Search for the cell housing the specified text and yield its [X, Y] center coordinate. 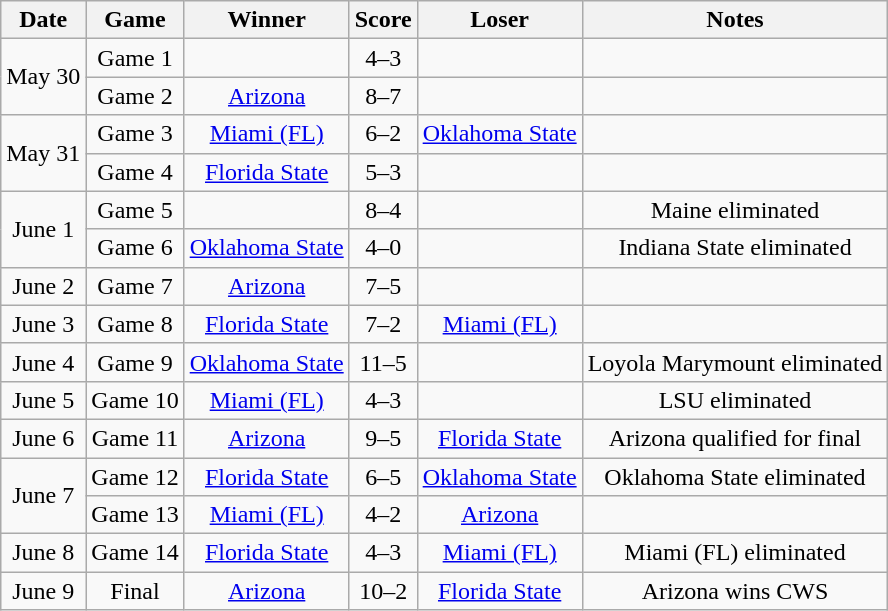
Loyola Marymount eliminated [735, 362]
4–2 [383, 515]
Game 12 [135, 477]
June 9 [44, 591]
Loser [500, 20]
LSU eliminated [735, 400]
Game 6 [135, 248]
Date [44, 20]
6–2 [383, 134]
Game 1 [135, 58]
Score [383, 20]
June 5 [44, 400]
June 4 [44, 362]
Miami (FL) eliminated [735, 553]
June 8 [44, 553]
Indiana State eliminated [735, 248]
5–3 [383, 172]
Game 4 [135, 172]
4–0 [383, 248]
7–5 [383, 286]
Maine eliminated [735, 210]
10–2 [383, 591]
Game 11 [135, 438]
June 7 [44, 496]
Game 13 [135, 515]
8–4 [383, 210]
9–5 [383, 438]
May 30 [44, 77]
Oklahoma State eliminated [735, 477]
Game [135, 20]
Game 8 [135, 324]
Game 10 [135, 400]
Final [135, 591]
Notes [735, 20]
May 31 [44, 153]
Arizona qualified for final [735, 438]
Game 2 [135, 96]
June 3 [44, 324]
June 6 [44, 438]
Game 3 [135, 134]
Game 5 [135, 210]
Arizona wins CWS [735, 591]
6–5 [383, 477]
Game 7 [135, 286]
7–2 [383, 324]
8–7 [383, 96]
Game 14 [135, 553]
June 1 [44, 229]
Winner [266, 20]
Game 9 [135, 362]
June 2 [44, 286]
11–5 [383, 362]
